Scan for the cell matching the given text and deliver its (x, y) coordinate at center. 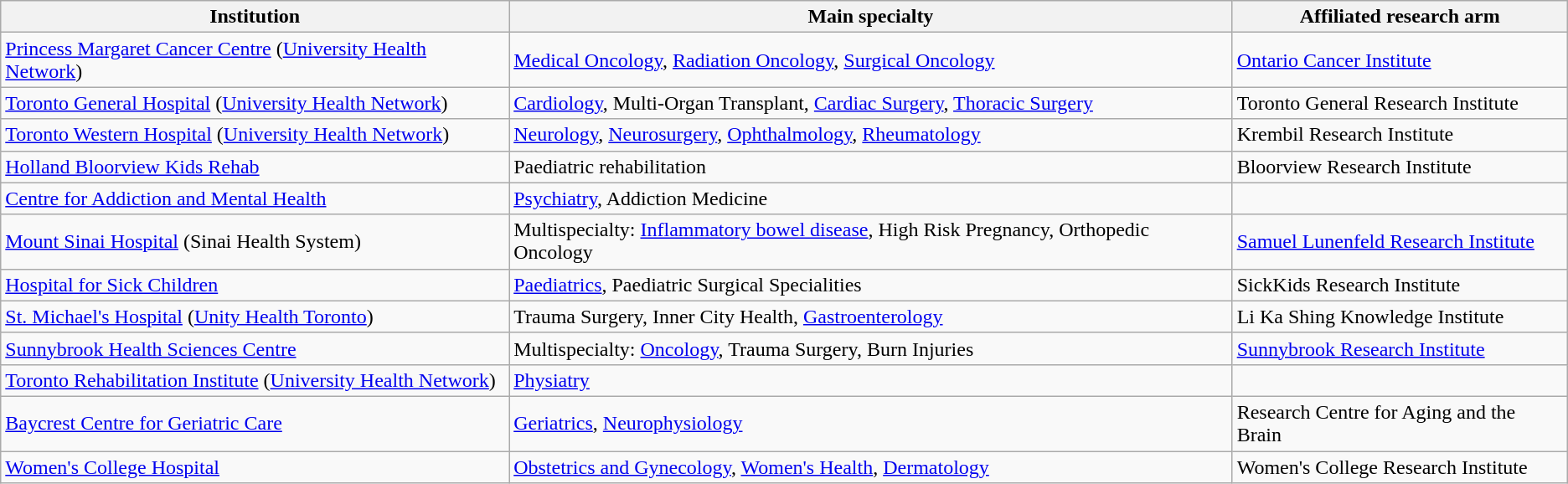
Main specialty (871, 17)
Sunnybrook Health Sciences Centre (255, 348)
Institution (255, 17)
Psychiatry, Addiction Medicine (871, 198)
Li Ka Shing Knowledge Institute (1400, 317)
Research Centre for Aging and the Brain (1400, 424)
SickKids Research Institute (1400, 285)
Cardiology, Multi-Organ Transplant, Cardiac Surgery, Thoracic Surgery (871, 103)
Holland Bloorview Kids Rehab (255, 167)
Krembil Research Institute (1400, 135)
Obstetrics and Gynecology, Women's Health, Dermatology (871, 466)
Mount Sinai Hospital (Sinai Health System) (255, 241)
St. Michael's Hospital (Unity Health Toronto) (255, 317)
Sunnybrook Research Institute (1400, 348)
Multispecialty: Oncology, Trauma Surgery, Burn Injuries (871, 348)
Toronto Western Hospital (University Health Network) (255, 135)
Baycrest Centre for Geriatric Care (255, 424)
Affiliated research arm (1400, 17)
Paediatrics, Paediatric Surgical Specialities (871, 285)
Medical Oncology, Radiation Oncology, Surgical Oncology (871, 60)
Samuel Lunenfeld Research Institute (1400, 241)
Multispecialty: Inflammatory bowel disease, High Risk Pregnancy, Orthopedic Oncology (871, 241)
Princess Margaret Cancer Centre (University Health Network) (255, 60)
Geriatrics, Neurophysiology (871, 424)
Bloorview Research Institute (1400, 167)
Physiatry (871, 380)
Women's College Hospital (255, 466)
Toronto Rehabilitation Institute (University Health Network) (255, 380)
Ontario Cancer Institute (1400, 60)
Toronto General Hospital (University Health Network) (255, 103)
Toronto General Research Institute (1400, 103)
Women's College Research Institute (1400, 466)
Hospital for Sick Children (255, 285)
Neurology, Neurosurgery, Ophthalmology, Rheumatology (871, 135)
Paediatric rehabilitation (871, 167)
Centre for Addiction and Mental Health (255, 198)
Trauma Surgery, Inner City Health, Gastroenterology (871, 317)
